Scan for the cell matching the given text and deliver its [X, Y] coordinate at center. 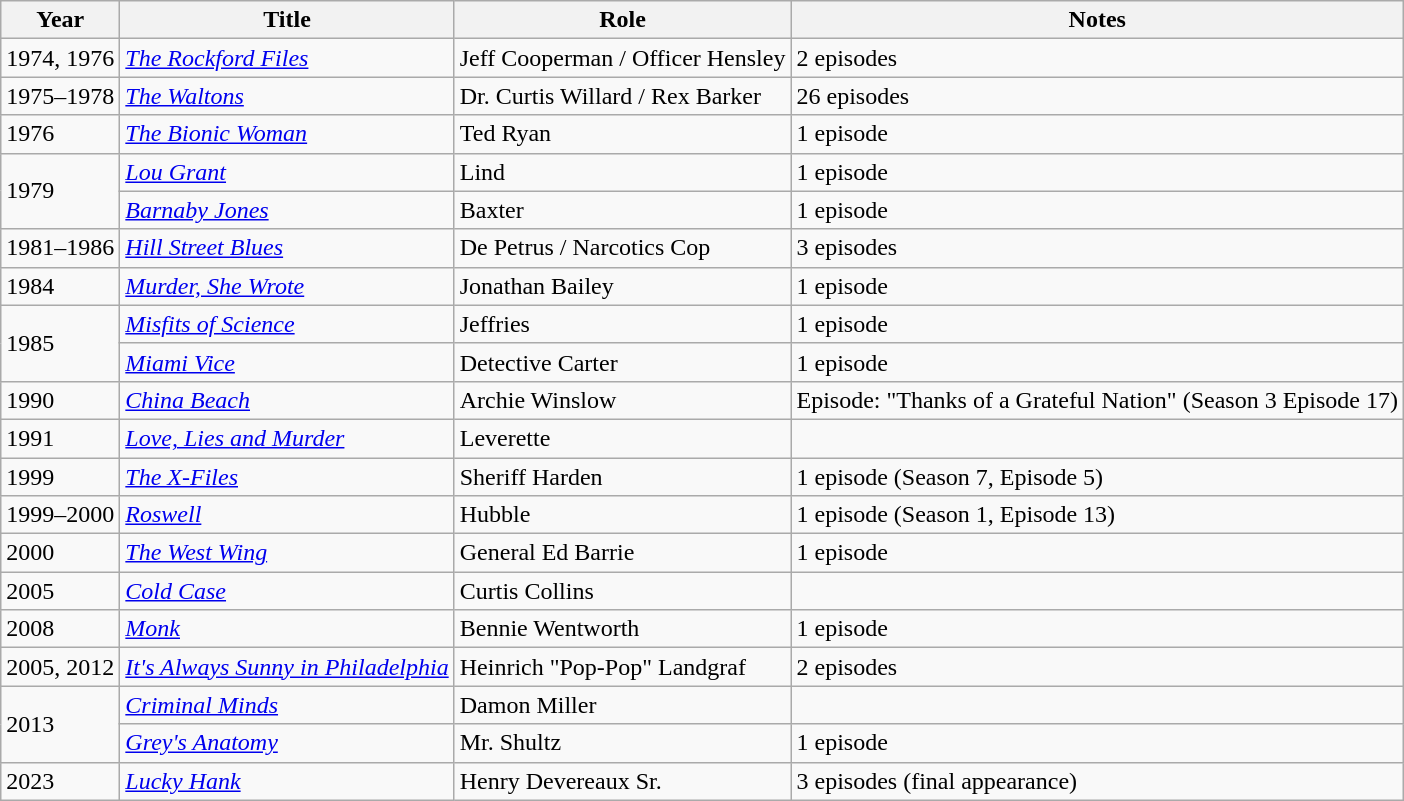
Baxter [622, 210]
2005 [60, 591]
Bennie Wentworth [622, 629]
Damon Miller [622, 705]
Criminal Minds [287, 705]
Barnaby Jones [287, 210]
2013 [60, 724]
China Beach [287, 400]
The Rockford Files [287, 58]
Lind [622, 172]
Mr. Shultz [622, 743]
2005, 2012 [60, 667]
2023 [60, 781]
1979 [60, 191]
Grey's Anatomy [287, 743]
Episode: "Thanks of a Grateful Nation" (Season 3 Episode 17) [1098, 400]
Jeffries [622, 324]
Lucky Hank [287, 781]
Jeff Cooperman / Officer Hensley [622, 58]
The West Wing [287, 553]
Year [60, 20]
Leverette [622, 438]
3 episodes [1098, 248]
Miami Vice [287, 362]
Ted Ryan [622, 134]
Love, Lies and Murder [287, 438]
Monk [287, 629]
Roswell [287, 515]
1991 [60, 438]
1990 [60, 400]
Henry Devereaux Sr. [622, 781]
Heinrich "Pop-Pop" Landgraf [622, 667]
The X-Files [287, 477]
Hill Street Blues [287, 248]
1 episode (Season 1, Episode 13) [1098, 515]
2008 [60, 629]
1976 [60, 134]
Murder, She Wrote [287, 286]
Notes [1098, 20]
1985 [60, 343]
Curtis Collins [622, 591]
Sheriff Harden [622, 477]
General Ed Barrie [622, 553]
1 episode (Season 7, Episode 5) [1098, 477]
Detective Carter [622, 362]
26 episodes [1098, 96]
1974, 1976 [60, 58]
1999 [60, 477]
1984 [60, 286]
2000 [60, 553]
1975–1978 [60, 96]
Role [622, 20]
Hubble [622, 515]
Jonathan Bailey [622, 286]
Cold Case [287, 591]
Archie Winslow [622, 400]
The Waltons [287, 96]
The Bionic Woman [287, 134]
Dr. Curtis Willard / Rex Barker [622, 96]
1999–2000 [60, 515]
1981–1986 [60, 248]
3 episodes (final appearance) [1098, 781]
Title [287, 20]
Misfits of Science [287, 324]
De Petrus / Narcotics Cop [622, 248]
Lou Grant [287, 172]
It's Always Sunny in Philadelphia [287, 667]
